Capture the cell that displays the provided text and extract its (X, Y) central coordinate. 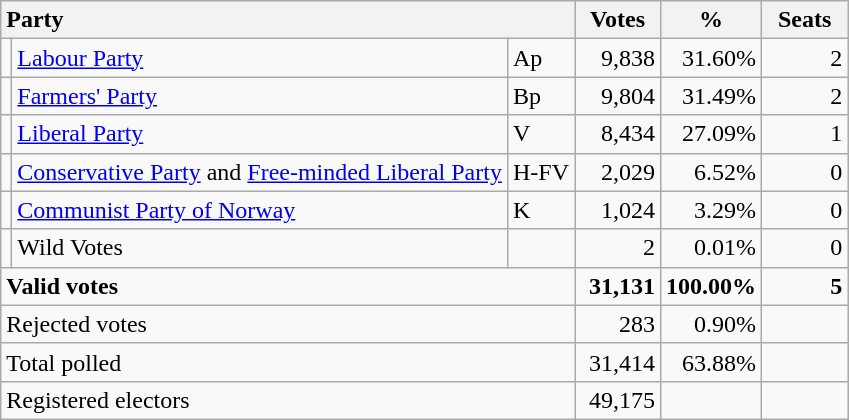
Total polled (288, 362)
9,838 (617, 58)
Bp (540, 96)
49,175 (617, 400)
Liberal Party (260, 134)
63.88% (712, 362)
Wild Votes (260, 248)
Rejected votes (288, 324)
5 (805, 286)
0.01% (712, 248)
Farmers' Party (260, 96)
Communist Party of Norway (260, 210)
Ap (540, 58)
Valid votes (288, 286)
8,434 (617, 134)
Seats (805, 20)
31,131 (617, 286)
1 (805, 134)
31.60% (712, 58)
100.00% (712, 286)
9,804 (617, 96)
% (712, 20)
31.49% (712, 96)
3.29% (712, 210)
31,414 (617, 362)
V (540, 134)
283 (617, 324)
Labour Party (260, 58)
2,029 (617, 172)
H-FV (540, 172)
Conservative Party and Free-minded Liberal Party (260, 172)
6.52% (712, 172)
Votes (617, 20)
1,024 (617, 210)
Party (288, 20)
Registered electors (288, 400)
27.09% (712, 134)
0.90% (712, 324)
K (540, 210)
